Capture the cell that displays the provided text and extract its (X, Y) central coordinate. 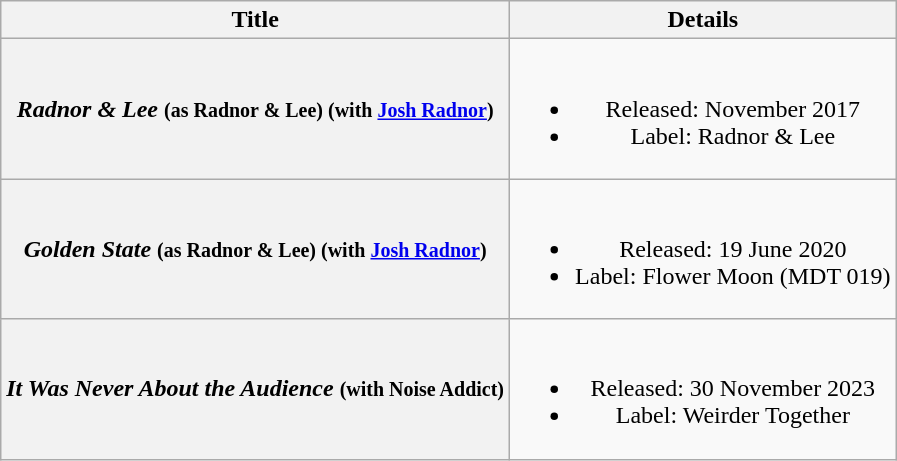
Details (704, 20)
Radnor & Lee (as Radnor & Lee) (with Josh Radnor) (256, 109)
Released: November 2017Label: Radnor & Lee (704, 109)
Released: 19 June 2020Label: Flower Moon (MDT 019) (704, 249)
Title (256, 20)
It Was Never About the Audience (with Noise Addict) (256, 389)
Golden State (as Radnor & Lee) (with Josh Radnor) (256, 249)
Released: 30 November 2023Label: Weirder Together (704, 389)
